Capture the cell that displays the provided text and extract its [X, Y] central coordinate. 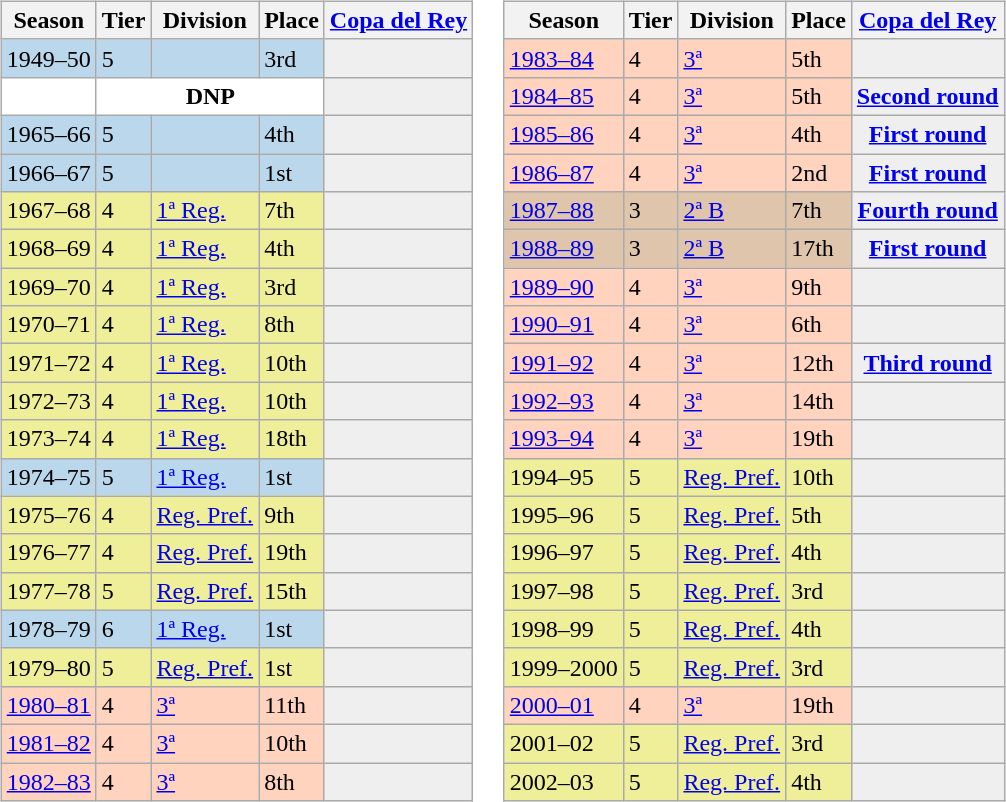
1981–82 [48, 743]
1989–90 [564, 287]
1992–93 [564, 401]
1997–98 [564, 591]
18th [292, 439]
1973–74 [48, 439]
1991–92 [564, 363]
1986–87 [564, 173]
15th [292, 591]
14th [819, 401]
Second round [928, 96]
1999–2000 [564, 667]
11th [292, 705]
1990–91 [564, 325]
1984–85 [564, 96]
2001–02 [564, 743]
12th [819, 363]
1969–70 [48, 287]
1974–75 [48, 477]
2nd [819, 173]
1966–67 [48, 173]
Third round [928, 363]
1980–81 [48, 705]
1993–94 [564, 439]
1949–50 [48, 58]
1976–77 [48, 553]
1988–89 [564, 249]
2000–01 [564, 705]
1975–76 [48, 515]
2002–03 [564, 781]
1977–78 [48, 591]
1994–95 [564, 477]
1967–68 [48, 211]
1987–88 [564, 211]
1983–84 [564, 58]
1979–80 [48, 667]
17th [819, 249]
1978–79 [48, 629]
DNP [210, 96]
1965–66 [48, 134]
1998–99 [564, 629]
1996–97 [564, 553]
6 [124, 629]
6th [819, 325]
Fourth round [928, 211]
1995–96 [564, 515]
1968–69 [48, 249]
1985–86 [564, 134]
1970–71 [48, 325]
1971–72 [48, 363]
1982–83 [48, 781]
1972–73 [48, 401]
